Capture the cell that displays the provided text and extract its (X, Y) central coordinate. 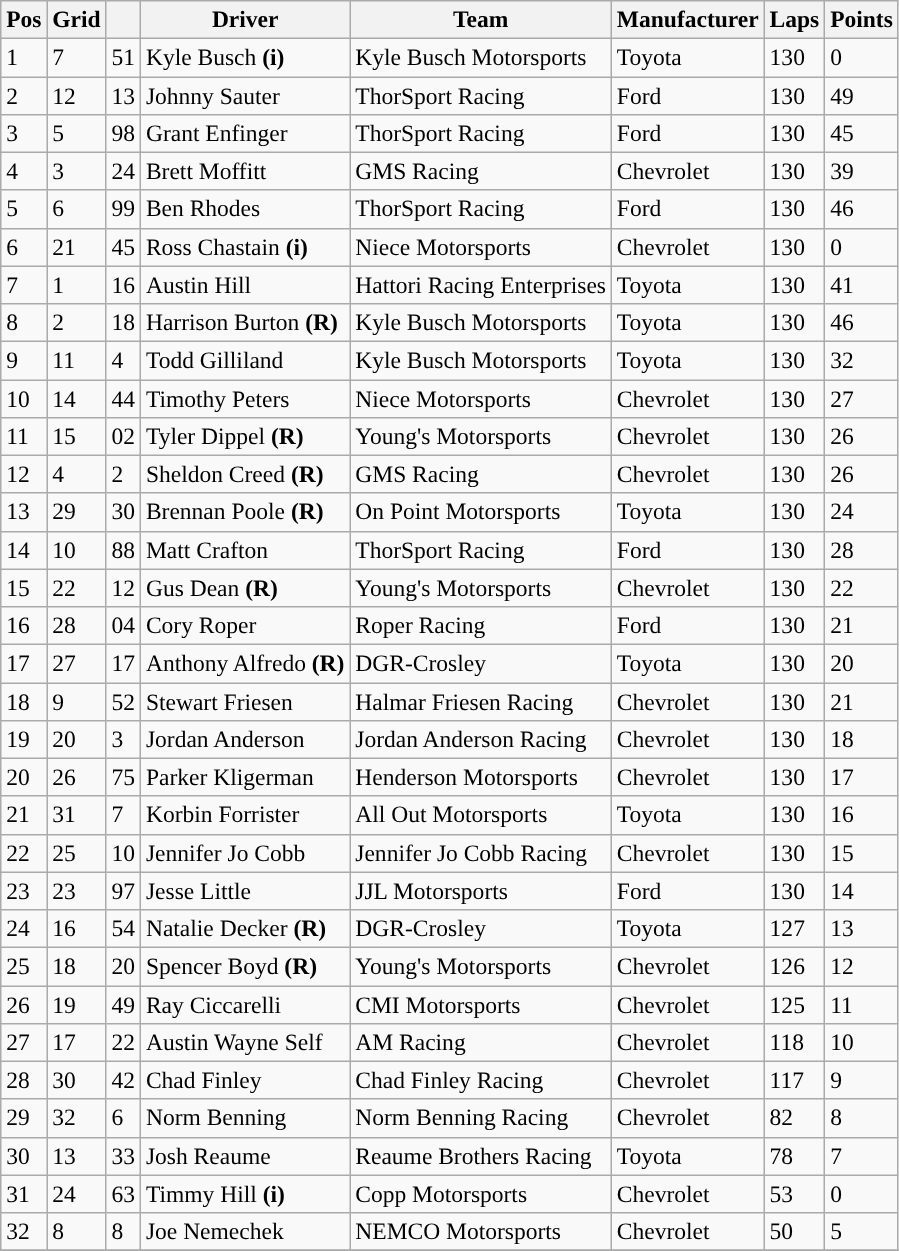
39 (862, 171)
Sheldon Creed (R) (244, 474)
Korbin Forrister (244, 815)
Jordan Anderson (244, 739)
02 (123, 436)
Driver (244, 19)
AM Racing (481, 1042)
Jordan Anderson Racing (481, 739)
125 (794, 1004)
75 (123, 777)
Ross Chastain (i) (244, 247)
Team (481, 19)
82 (794, 1118)
127 (794, 928)
04 (123, 625)
Manufacturer (688, 19)
118 (794, 1042)
Jennifer Jo Cobb (244, 853)
Brett Moffitt (244, 171)
On Point Motorsports (481, 512)
Roper Racing (481, 625)
All Out Motorsports (481, 815)
Timmy Hill (i) (244, 1194)
Jesse Little (244, 891)
Hattori Racing Enterprises (481, 285)
52 (123, 701)
Chad Finley Racing (481, 1080)
Parker Kligerman (244, 777)
99 (123, 209)
Halmar Friesen Racing (481, 701)
33 (123, 1156)
Brennan Poole (R) (244, 512)
50 (794, 1231)
Stewart Friesen (244, 701)
Spencer Boyd (R) (244, 966)
Matt Crafton (244, 550)
Johnny Sauter (244, 95)
Pos (24, 19)
Norm Benning Racing (481, 1118)
117 (794, 1080)
Joe Nemechek (244, 1231)
Austin Wayne Self (244, 1042)
88 (123, 550)
126 (794, 966)
Ray Ciccarelli (244, 1004)
44 (123, 398)
Points (862, 19)
Kyle Busch (i) (244, 57)
Austin Hill (244, 285)
Natalie Decker (R) (244, 928)
JJL Motorsports (481, 891)
Ben Rhodes (244, 209)
Todd Gilliland (244, 360)
54 (123, 928)
Grant Enfinger (244, 133)
Copp Motorsports (481, 1194)
Norm Benning (244, 1118)
Jennifer Jo Cobb Racing (481, 853)
41 (862, 285)
Timothy Peters (244, 398)
Cory Roper (244, 625)
Reaume Brothers Racing (481, 1156)
98 (123, 133)
Chad Finley (244, 1080)
Anthony Alfredo (R) (244, 663)
Laps (794, 19)
Henderson Motorsports (481, 777)
Gus Dean (R) (244, 588)
Harrison Burton (R) (244, 322)
Grid (76, 19)
Josh Reaume (244, 1156)
53 (794, 1194)
97 (123, 891)
63 (123, 1194)
Tyler Dippel (R) (244, 436)
42 (123, 1080)
NEMCO Motorsports (481, 1231)
CMI Motorsports (481, 1004)
51 (123, 57)
78 (794, 1156)
